Pinpoint the cell where the given text exists, returning its (x, y) midpoint coordinate. 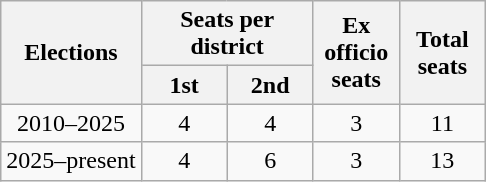
Elections (71, 52)
2010–2025 (71, 123)
2nd (270, 85)
Total seats (442, 52)
Seats per district (227, 34)
13 (442, 161)
11 (442, 123)
2025–present (71, 161)
1st (184, 85)
Ex officio seats (356, 52)
6 (270, 161)
